For the text-containing cell, return its midpoint in (x, y) coordinate format. 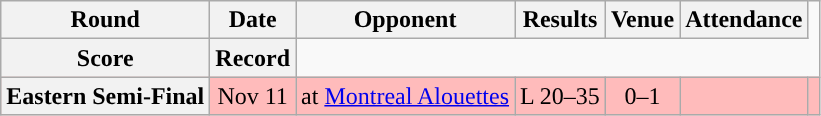
0–1 (642, 96)
Score (106, 58)
Eastern Semi-Final (106, 96)
at Montreal Alouettes (406, 96)
Results (560, 20)
Nov 11 (253, 96)
Record (253, 58)
Attendance (744, 20)
Date (253, 20)
Venue (642, 20)
Opponent (406, 20)
L 20–35 (560, 96)
Round (106, 20)
